Find where the given text appears and provide that cell's center as [X, Y] coordinate. 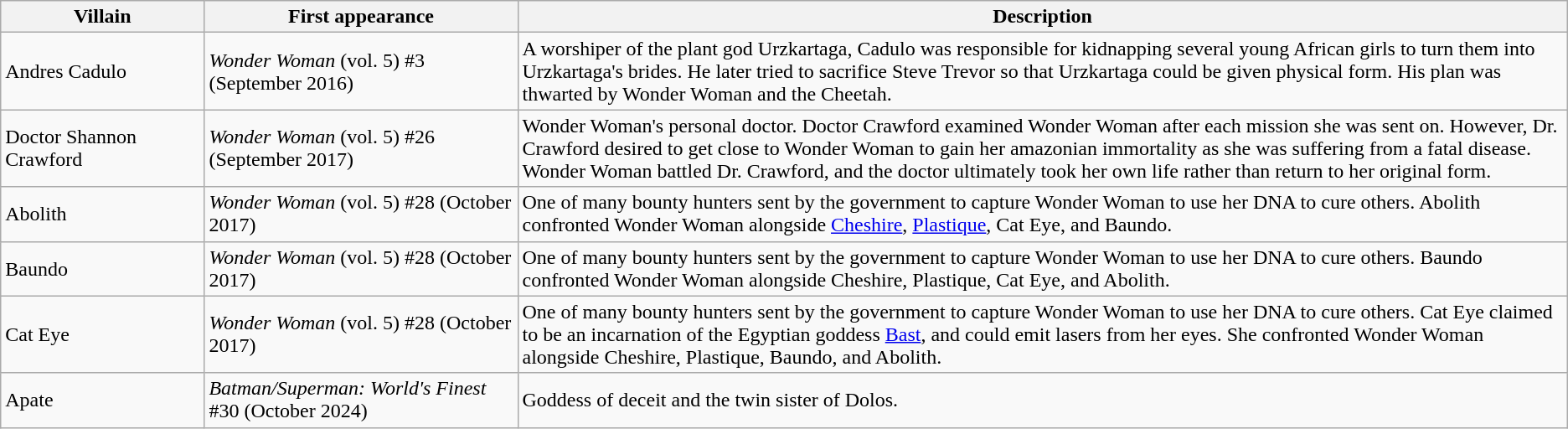
Wonder Woman (vol. 5) #3 (September 2016) [361, 71]
Description [1042, 17]
Andres Cadulo [102, 71]
First appearance [361, 17]
Wonder Woman (vol. 5) #26 (September 2017) [361, 148]
Abolith [102, 214]
Baundo [102, 268]
Villain [102, 17]
Doctor Shannon Crawford [102, 148]
Goddess of deceit and the twin sister of Dolos. [1042, 401]
Apate [102, 401]
Cat Eye [102, 334]
Batman/Superman: World's Finest #30 (October 2024) [361, 401]
